Detect which cell encompasses the target text, then output its (x, y) center coordinate. 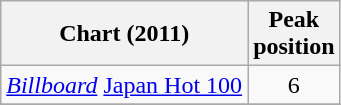
Billboard Japan Hot 100 (124, 85)
6 (294, 85)
Chart (2011) (124, 34)
Peakposition (294, 34)
